Search for the cell housing the specified text and yield its (X, Y) center coordinate. 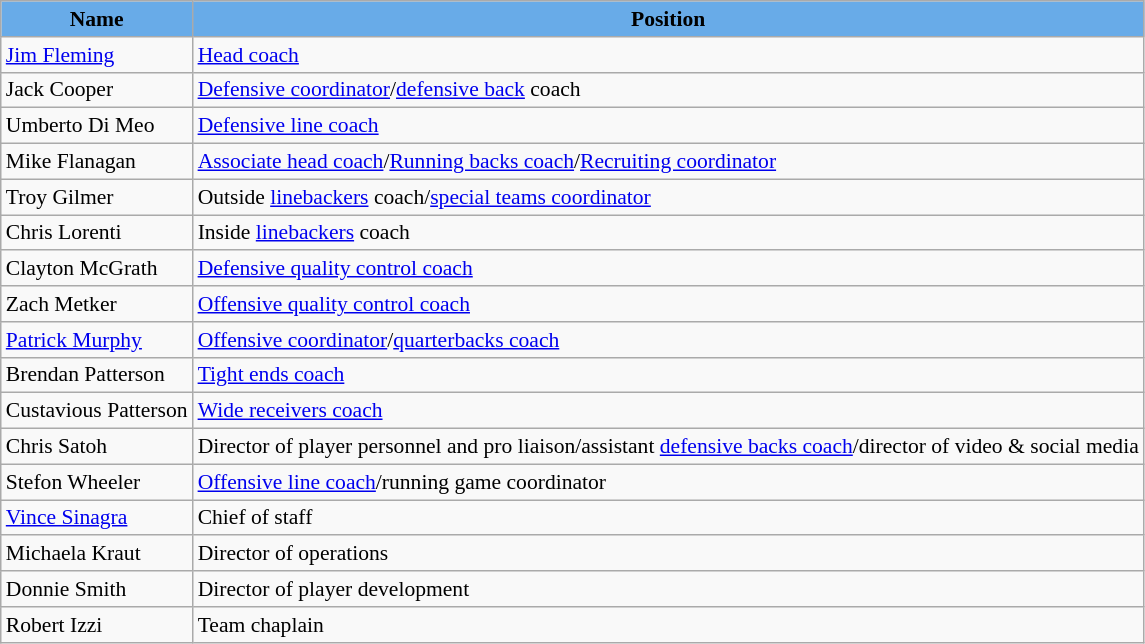
Jim Fleming (97, 55)
Director of player personnel and pro liaison/assistant defensive backs coach/director of video & social media (668, 447)
Michaela Kraut (97, 554)
Chief of staff (668, 518)
Brendan Patterson (97, 375)
Tight ends coach (668, 375)
Defensive line coach (668, 126)
Mike Flanagan (97, 162)
Name (97, 19)
Outside linebackers coach/special teams coordinator (668, 197)
Director of operations (668, 554)
Chris Satoh (97, 447)
Patrick Murphy (97, 340)
Jack Cooper (97, 90)
Defensive quality control coach (668, 269)
Troy Gilmer (97, 197)
Associate head coach/Running backs coach/Recruiting coordinator (668, 162)
Robert Izzi (97, 625)
Wide receivers coach (668, 411)
Head coach (668, 55)
Defensive coordinator/defensive back coach (668, 90)
Stefon Wheeler (97, 482)
Offensive coordinator/quarterbacks coach (668, 340)
Offensive quality control coach (668, 304)
Inside linebackers coach (668, 233)
Zach Metker (97, 304)
Umberto Di Meo (97, 126)
Director of player development (668, 589)
Donnie Smith (97, 589)
Chris Lorenti (97, 233)
Offensive line coach/running game coordinator (668, 482)
Vince Sinagra (97, 518)
Custavious Patterson (97, 411)
Position (668, 19)
Team chaplain (668, 625)
Clayton McGrath (97, 269)
